Detect which cell encompasses the target text, then output its (x, y) center coordinate. 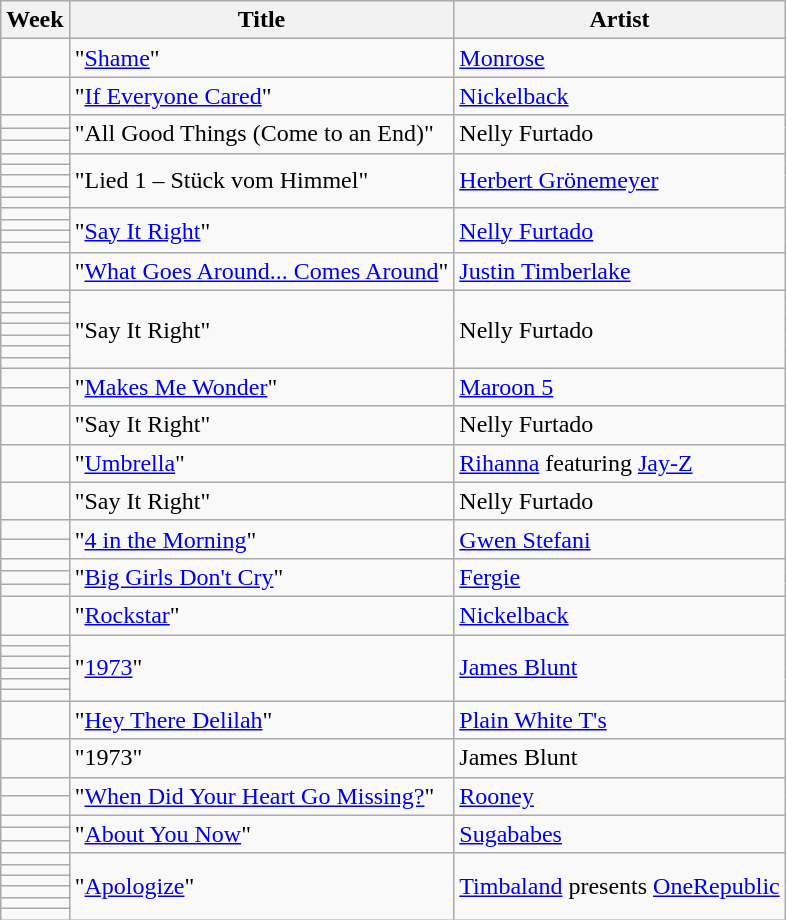
"Rockstar" (262, 615)
Rooney (620, 796)
Maroon 5 (620, 387)
"Apologize" (262, 886)
"Makes Me Wonder" (262, 387)
"Lied 1 – Stück vom Himmel" (262, 180)
Herbert Grönemeyer (620, 180)
"If Everyone Cared" (262, 96)
"About You Now" (262, 834)
Rihanna featuring Jay-Z (620, 463)
"Shame" (262, 58)
"What Goes Around... Comes Around" (262, 272)
Justin Timberlake (620, 272)
"Hey There Delilah" (262, 720)
Timbaland presents OneRepublic (620, 886)
Artist (620, 20)
Sugababes (620, 834)
Plain White T's (620, 720)
"4 in the Morning" (262, 539)
"Big Girls Don't Cry" (262, 577)
Fergie (620, 577)
"Umbrella" (262, 463)
Title (262, 20)
"All Good Things (Come to an End)" (262, 134)
Monrose (620, 58)
"When Did Your Heart Go Missing?" (262, 796)
Week (35, 20)
Gwen Stefani (620, 539)
